From the cell containing the given text, extract its center point as [X, Y] coordinate. 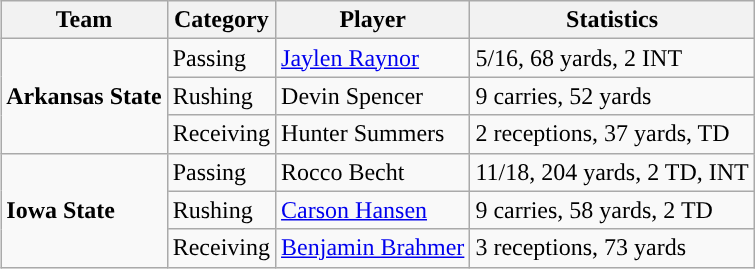
11/18, 204 yards, 2 TD, INT [612, 172]
Hunter Summers [373, 134]
9 carries, 52 yards [612, 96]
Benjamin Brahmer [373, 248]
Jaylen Raynor [373, 58]
2 receptions, 37 yards, TD [612, 134]
3 receptions, 73 yards [612, 248]
Statistics [612, 20]
5/16, 68 yards, 2 INT [612, 58]
Devin Spencer [373, 96]
Iowa State [84, 210]
Category [221, 20]
Carson Hansen [373, 210]
9 carries, 58 yards, 2 TD [612, 210]
Rocco Becht [373, 172]
Arkansas State [84, 96]
Team [84, 20]
Player [373, 20]
